Return the (X, Y) coordinate for the center point of the cell that contains the specified text.  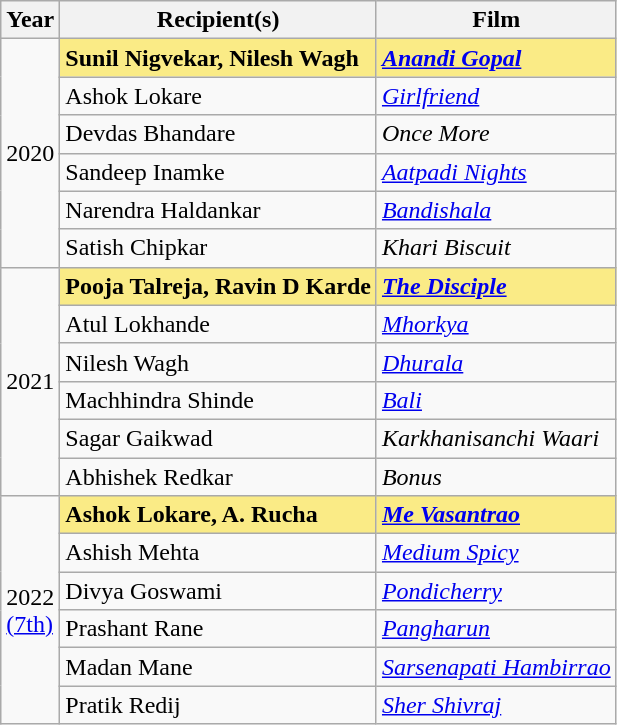
Pratik Redij (218, 705)
Medium Spicy (496, 553)
Aatpadi Nights (496, 172)
Pondicherry (496, 591)
Abhishek Redkar (218, 477)
Divya Goswami (218, 591)
Mhorkya (496, 324)
Karkhanisanchi Waari (496, 438)
Machhindra Shinde (218, 400)
Atul Lokhande (218, 324)
Film (496, 20)
Sagar Gaikwad (218, 438)
Bonus (496, 477)
Madan Mane (218, 667)
Anandi Gopal (496, 58)
Me Vasantrao (496, 515)
Khari Biscuit (496, 248)
Girlfriend (496, 96)
Ashish Mehta (218, 553)
Nilesh Wagh (218, 362)
Year (30, 20)
Ashok Lokare, A. Rucha (218, 515)
Sunil Nigvekar, Nilesh Wagh (218, 58)
Sarsenapati Hambirrao (496, 667)
Sandeep Inamke (218, 172)
Once More (496, 134)
Dhurala (496, 362)
Narendra Haldankar (218, 210)
2020 (30, 153)
The Disciple (496, 286)
Prashant Rane (218, 629)
2022(7th) (30, 610)
Recipient(s) (218, 20)
2021 (30, 381)
Pangharun (496, 629)
Ashok Lokare (218, 96)
Bandishala (496, 210)
Bali (496, 400)
Satish Chipkar (218, 248)
Pooja Talreja, Ravin D Karde (218, 286)
Sher Shivraj (496, 705)
Devdas Bhandare (218, 134)
